Pinpoint the cell where the given text exists, returning its (x, y) midpoint coordinate. 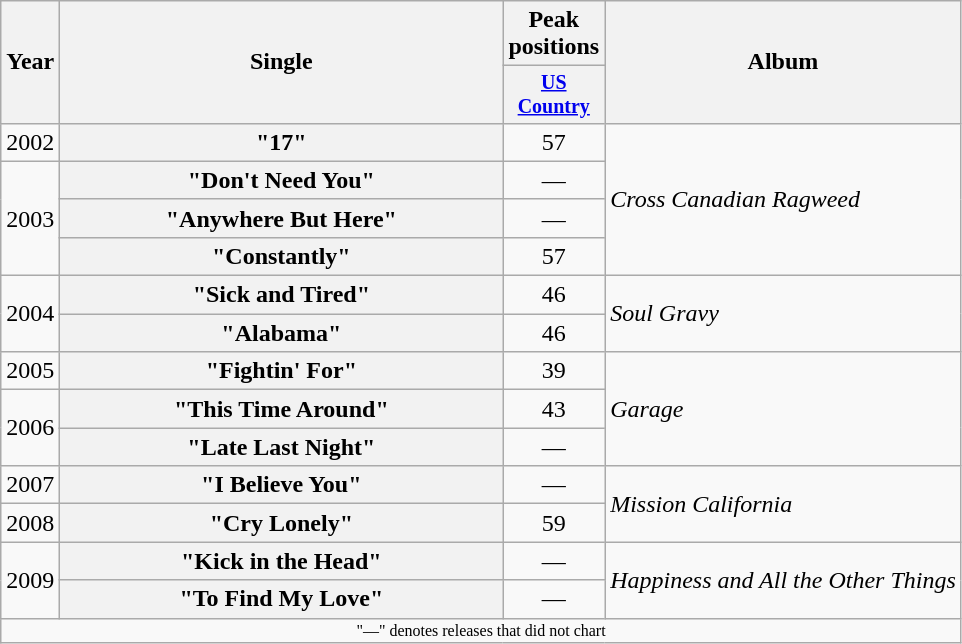
"Cry Lonely" (282, 523)
2002 (30, 142)
"To Find My Love" (282, 599)
"Sick and Tired" (282, 295)
43 (554, 409)
"Anywhere But Here" (282, 218)
Soul Gravy (784, 314)
"Don't Need You" (282, 180)
Album (784, 62)
2005 (30, 371)
"I Believe You" (282, 485)
"—" denotes releases that did not chart (482, 630)
2009 (30, 580)
2007 (30, 485)
"Constantly" (282, 256)
"Alabama" (282, 333)
"Late Last Night" (282, 447)
Peak positions (554, 34)
Happiness and All the Other Things (784, 580)
US Country (554, 94)
2006 (30, 428)
39 (554, 371)
2008 (30, 523)
"Kick in the Head" (282, 561)
"17" (282, 142)
"Fightin' For" (282, 371)
Cross Canadian Ragweed (784, 199)
Single (282, 62)
Garage (784, 409)
"This Time Around" (282, 409)
59 (554, 523)
Year (30, 62)
Mission California (784, 504)
2004 (30, 314)
2003 (30, 218)
